Extract the [x, y] coordinate from the center of the cell holding the provided text.  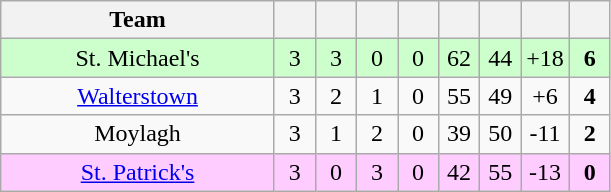
62 [460, 58]
Moylagh [138, 134]
49 [500, 96]
39 [460, 134]
Team [138, 20]
50 [500, 134]
St. Michael's [138, 58]
-11 [546, 134]
+6 [546, 96]
44 [500, 58]
4 [590, 96]
6 [590, 58]
42 [460, 172]
+18 [546, 58]
Walterstown [138, 96]
-13 [546, 172]
St. Patrick's [138, 172]
